Output the (X, Y) coordinate of the center of the cell containing the given text.  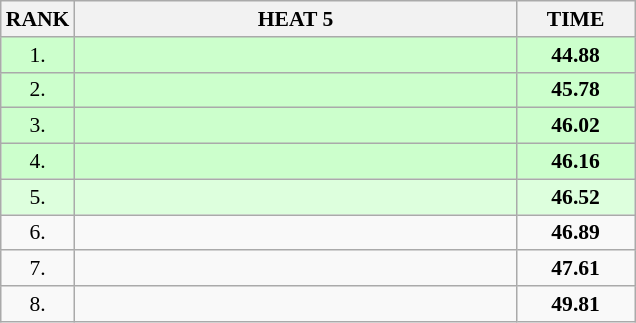
TIME (576, 19)
RANK (38, 19)
8. (38, 304)
6. (38, 233)
3. (38, 126)
46.16 (576, 162)
1. (38, 55)
45.78 (576, 90)
46.89 (576, 233)
4. (38, 162)
2. (38, 90)
46.02 (576, 126)
46.52 (576, 197)
49.81 (576, 304)
HEAT 5 (295, 19)
47.61 (576, 269)
44.88 (576, 55)
7. (38, 269)
5. (38, 197)
